From the cell containing the given text, extract its center point as [X, Y] coordinate. 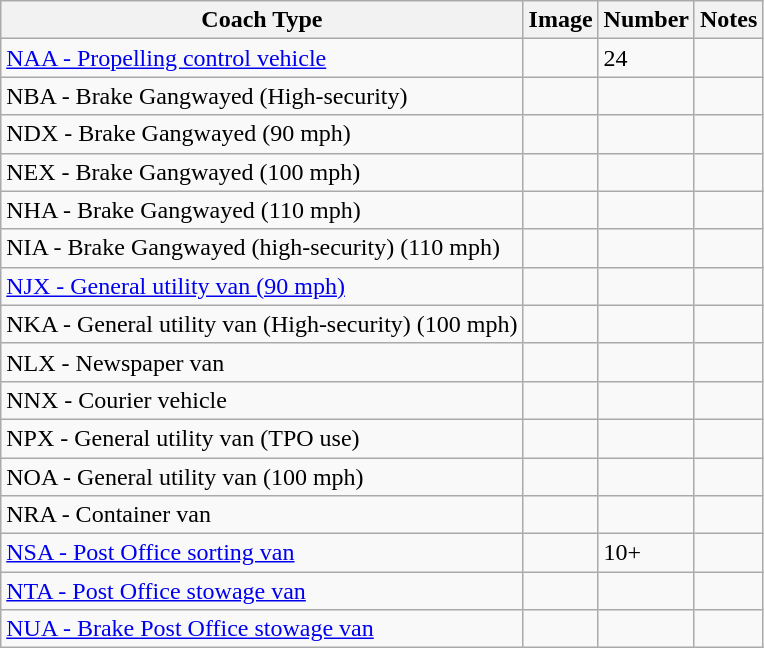
NNX - Courier vehicle [262, 400]
Coach Type [262, 20]
NRA - Container van [262, 515]
NTA - Post Office stowage van [262, 591]
NAA - Propelling control vehicle [262, 58]
NKA - General utility van (High-security) (100 mph) [262, 324]
NDX - Brake Gangwayed (90 mph) [262, 134]
Image [560, 20]
NHA - Brake Gangwayed (110 mph) [262, 210]
NPX - General utility van (TPO use) [262, 438]
NLX - Newspaper van [262, 362]
NIA - Brake Gangwayed (high-security) (110 mph) [262, 248]
Notes [728, 20]
Number [646, 20]
24 [646, 58]
NEX - Brake Gangwayed (100 mph) [262, 172]
NOA - General utility van (100 mph) [262, 477]
NJX - General utility van (90 mph) [262, 286]
NBA - Brake Gangwayed (High-security) [262, 96]
NSA - Post Office sorting van [262, 553]
NUA - Brake Post Office stowage van [262, 629]
10+ [646, 553]
